Return [x, y] of the center of cell containing provided text 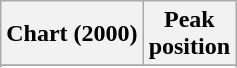
Peakposition [189, 34]
Chart (2000) [72, 34]
